From the cell containing the given text, extract its center point as (x, y) coordinate. 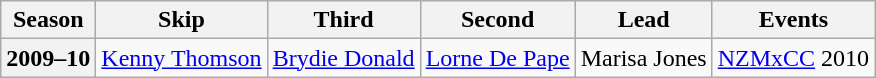
NZMxCC 2010 (793, 58)
Kenny Thomson (182, 58)
Lorne De Pape (498, 58)
Third (344, 20)
2009–10 (48, 58)
Marisa Jones (644, 58)
Skip (182, 20)
Lead (644, 20)
Brydie Donald (344, 58)
Season (48, 20)
Events (793, 20)
Second (498, 20)
